From the cell containing the given text, extract its center point as (X, Y) coordinate. 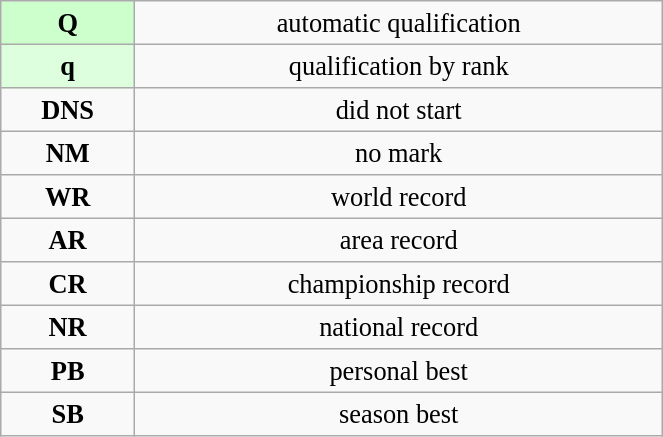
season best (399, 414)
q (68, 66)
automatic qualification (399, 22)
Q (68, 22)
world record (399, 197)
area record (399, 240)
AR (68, 240)
championship record (399, 284)
personal best (399, 371)
WR (68, 197)
did not start (399, 109)
national record (399, 327)
SB (68, 414)
PB (68, 371)
NM (68, 153)
DNS (68, 109)
NR (68, 327)
qualification by rank (399, 66)
CR (68, 284)
no mark (399, 153)
